Output the (x, y) coordinate of the center of the cell containing the given text.  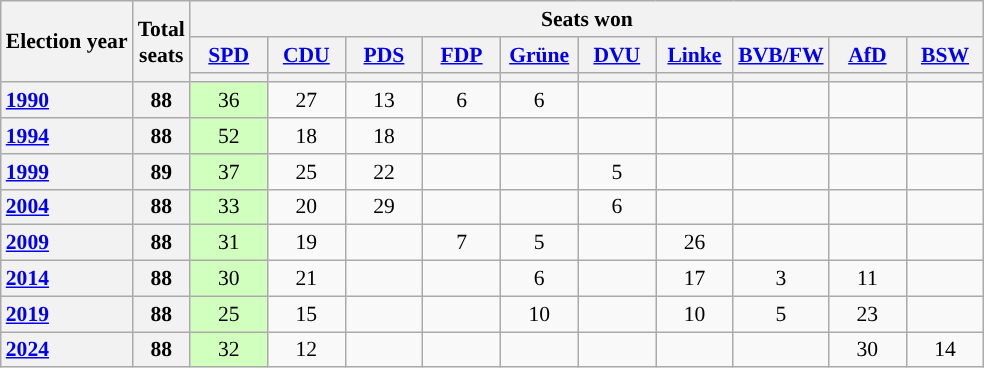
26 (695, 243)
Linke (695, 55)
27 (307, 101)
BSW (945, 55)
Election year (67, 42)
Seats won (587, 19)
29 (384, 207)
11 (868, 279)
20 (307, 207)
2004 (67, 207)
3 (780, 279)
22 (384, 172)
1994 (67, 136)
CDU (307, 55)
PDS (384, 55)
2009 (67, 243)
SPD (229, 55)
89 (162, 172)
BVB/FW (780, 55)
36 (229, 101)
1990 (67, 101)
AfD (868, 55)
21 (307, 279)
15 (307, 314)
17 (695, 279)
52 (229, 136)
14 (945, 350)
33 (229, 207)
23 (868, 314)
Grüne (539, 55)
FDP (462, 55)
13 (384, 101)
1999 (67, 172)
7 (462, 243)
37 (229, 172)
2014 (67, 279)
2024 (67, 350)
DVU (617, 55)
12 (307, 350)
32 (229, 350)
31 (229, 243)
Totalseats (162, 42)
2019 (67, 314)
19 (307, 243)
